Locate the cell with the specified text and output its [X, Y] center coordinate. 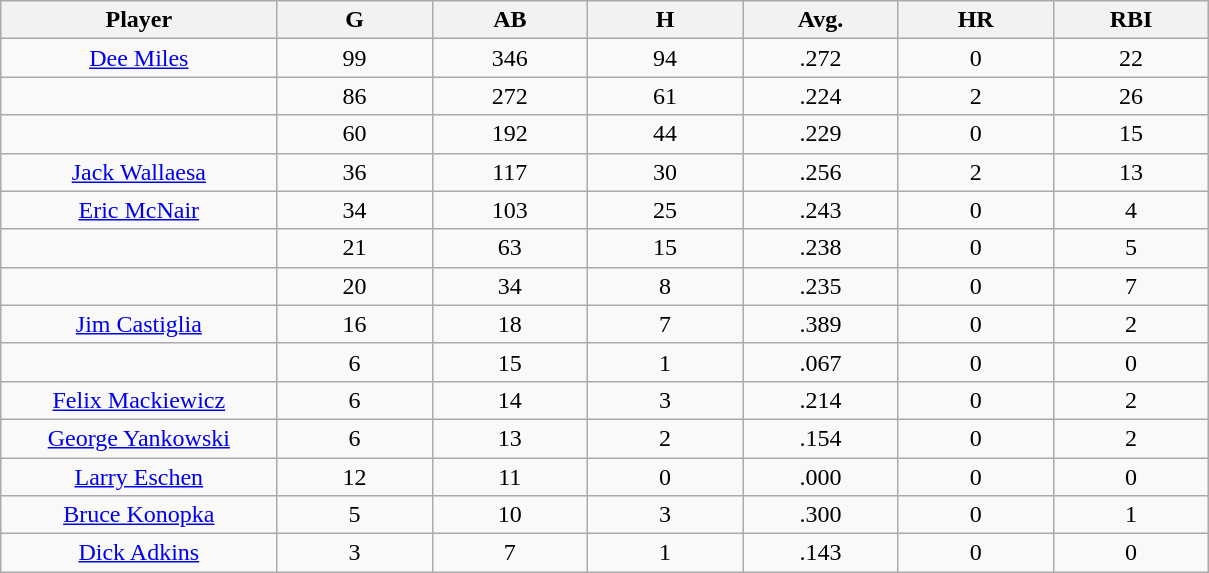
.256 [820, 172]
RBI [1130, 20]
63 [510, 248]
61 [664, 96]
60 [354, 134]
10 [510, 515]
.214 [820, 400]
.000 [820, 477]
36 [354, 172]
Larry Eschen [139, 477]
.229 [820, 134]
G [354, 20]
Bruce Konopka [139, 515]
21 [354, 248]
.272 [820, 58]
16 [354, 324]
.300 [820, 515]
.389 [820, 324]
HR [976, 20]
44 [664, 134]
Dee Miles [139, 58]
Jack Wallaesa [139, 172]
Dick Adkins [139, 553]
117 [510, 172]
103 [510, 210]
Jim Castiglia [139, 324]
Player [139, 20]
11 [510, 477]
25 [664, 210]
.143 [820, 553]
4 [1130, 210]
22 [1130, 58]
.238 [820, 248]
26 [1130, 96]
Avg. [820, 20]
.224 [820, 96]
12 [354, 477]
.067 [820, 362]
18 [510, 324]
30 [664, 172]
14 [510, 400]
346 [510, 58]
20 [354, 286]
272 [510, 96]
.235 [820, 286]
99 [354, 58]
Eric McNair [139, 210]
94 [664, 58]
192 [510, 134]
George Yankowski [139, 438]
AB [510, 20]
.154 [820, 438]
H [664, 20]
Felix Mackiewicz [139, 400]
.243 [820, 210]
8 [664, 286]
86 [354, 96]
